Capture the cell that displays the provided text and extract its (x, y) central coordinate. 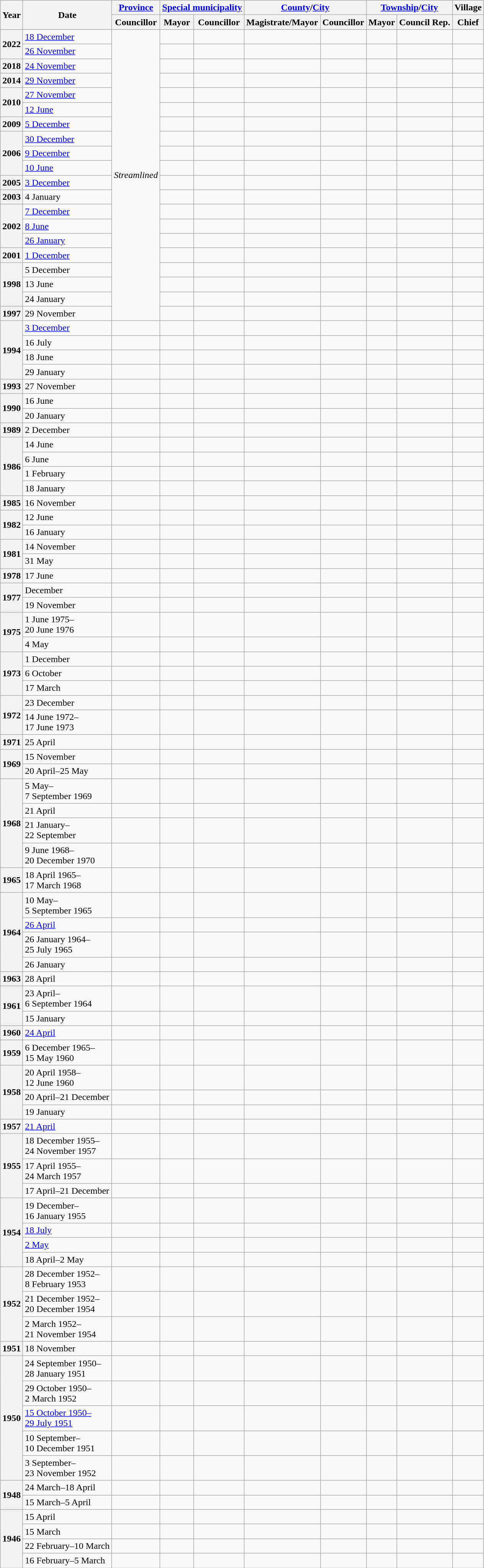
31 May (67, 561)
15 March (67, 1531)
1950 (11, 1418)
1 February (67, 474)
Date (67, 15)
1946 (11, 1539)
10 September–10 December 1951 (67, 1443)
2009 (11, 124)
1981 (11, 554)
18 April 1965–17 March 1968 (67, 880)
20 April 1958–12 June 1960 (67, 1078)
1958 (11, 1092)
15 November (67, 757)
16 July (67, 343)
County/City (305, 8)
18 April–2 May (67, 1260)
2014 (11, 80)
20 April–25 May (67, 771)
19 January (67, 1112)
1977 (11, 597)
Province (136, 8)
16 November (67, 503)
1986 (11, 467)
22 February–10 March (67, 1546)
3 September–23 November 1952 (67, 1468)
4 May (67, 644)
21 December 1952–20 December 1954 (67, 1304)
24 January (67, 299)
Chief (468, 22)
4 January (67, 197)
29 January (67, 372)
1998 (11, 284)
1994 (11, 350)
Year (11, 15)
17 April–21 December (67, 1191)
1975 (11, 631)
23 April–6 September 1964 (67, 999)
1951 (11, 1349)
16 February–5 March (67, 1560)
24 November (67, 66)
1948 (11, 1495)
28 April (67, 979)
15 March–5 April (67, 1502)
1973 (11, 673)
1954 (11, 1232)
1978 (11, 576)
30 December (67, 139)
18 July (67, 1230)
Township/City (409, 8)
1963 (11, 979)
26 November (67, 51)
15 January (67, 1018)
Streamlined (136, 175)
15 October 1950–29 July 1951 (67, 1418)
20 January (67, 415)
1985 (11, 503)
16 January (67, 532)
9 December (67, 153)
2006 (11, 153)
1990 (11, 408)
Special municipality (202, 8)
6 June (67, 459)
Council Rep. (425, 22)
26 January 1964–25 July 1965 (67, 945)
10 May–5 September 1965 (67, 905)
1952 (11, 1304)
17 June (67, 576)
1960 (11, 1033)
2018 (11, 66)
5 May–7 September 1969 (67, 791)
1993 (11, 386)
2 December (67, 430)
28 December 1952–8 February 1953 (67, 1279)
1959 (11, 1052)
2022 (11, 44)
17 March (67, 688)
19 December–16 January 1955 (67, 1210)
1982 (11, 525)
18 November (67, 1349)
1961 (11, 1006)
16 June (67, 401)
1965 (11, 880)
21 January–22 September (67, 831)
13 June (67, 284)
2002 (11, 226)
2001 (11, 255)
9 June 1968–20 December 1970 (67, 855)
1955 (11, 1166)
Village (468, 8)
25 April (67, 742)
2003 (11, 197)
17 April 1955–24 March 1957 (67, 1171)
18 December (67, 37)
14 November (67, 547)
18 January (67, 488)
1968 (11, 823)
1969 (11, 764)
10 June (67, 168)
15 April (67, 1517)
2010 (11, 102)
23 December (67, 703)
18 June (67, 357)
14 June 1972–17 June 1973 (67, 723)
29 October 1950–2 March 1952 (67, 1393)
1989 (11, 430)
24 September 1950–28 January 1951 (67, 1369)
20 April–21 December (67, 1097)
2005 (11, 183)
6 December 1965–15 May 1960 (67, 1052)
1957 (11, 1126)
14 June (67, 445)
1971 (11, 742)
7 December (67, 212)
26 April (67, 925)
1964 (11, 932)
December (67, 590)
8 June (67, 226)
24 March–18 April (67, 1488)
Magistrate/Mayor (282, 22)
6 October (67, 674)
2 May (67, 1245)
19 November (67, 605)
24 April (67, 1033)
18 December 1955–24 November 1957 (67, 1146)
1972 (11, 715)
1997 (11, 313)
2 March 1952–21 November 1954 (67, 1329)
1 June 1975–20 June 1976 (67, 625)
